Extract the [x, y] coordinate from the center of the cell holding the provided text.  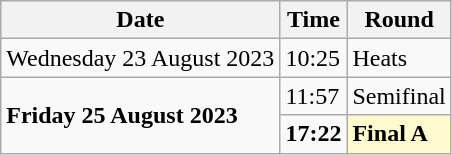
Heats [399, 58]
Final A [399, 134]
Round [399, 20]
10:25 [314, 58]
Friday 25 August 2023 [140, 115]
17:22 [314, 134]
11:57 [314, 96]
Wednesday 23 August 2023 [140, 58]
Time [314, 20]
Semifinal [399, 96]
Date [140, 20]
